Capture the cell that displays the provided text and extract its (X, Y) central coordinate. 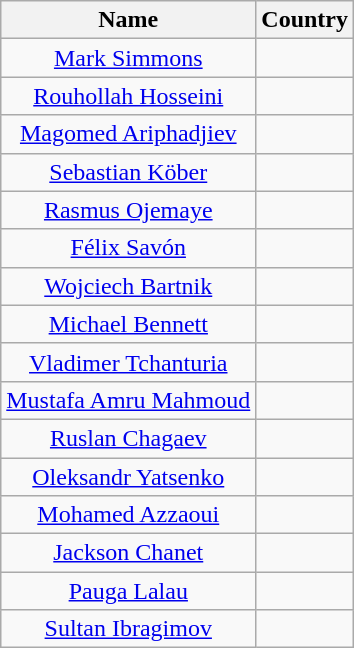
Rouhollah Hosseini (128, 96)
Mohamed Azzaoui (128, 515)
Sultan Ibragimov (128, 629)
Magomed Ariphadjiev (128, 134)
Michael Bennett (128, 324)
Félix Savón (128, 248)
Wojciech Bartnik (128, 286)
Name (128, 20)
Vladimer Tchanturia (128, 362)
Pauga Lalau (128, 591)
Sebastian Köber (128, 172)
Jackson Chanet (128, 553)
Rasmus Ojemaye (128, 210)
Mustafa Amru Mahmoud (128, 400)
Country (305, 20)
Mark Simmons (128, 58)
Oleksandr Yatsenko (128, 477)
Ruslan Chagaev (128, 438)
